Return [X, Y] of the center of cell containing provided text 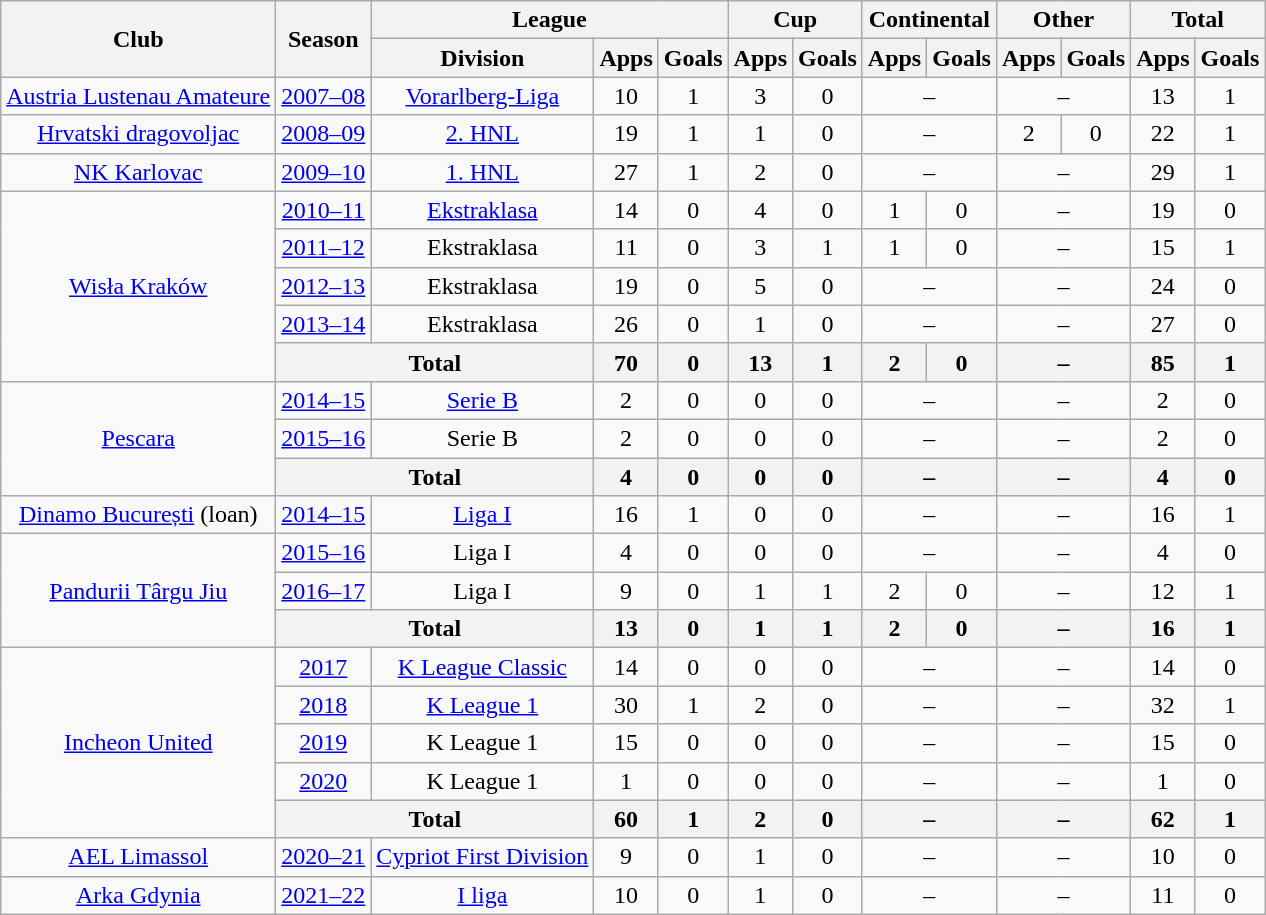
26 [626, 324]
Wisła Kraków [138, 286]
2009–10 [324, 172]
Season [324, 39]
I liga [482, 895]
Incheon United [138, 743]
NK Karlovac [138, 172]
32 [1163, 705]
Cypriot First Division [482, 857]
Arka Gdynia [138, 895]
2020–21 [324, 857]
2016–17 [324, 591]
30 [626, 705]
2007–08 [324, 96]
2020 [324, 781]
Pandurii Târgu Jiu [138, 591]
Vorarlberg-Liga [482, 96]
2021–22 [324, 895]
12 [1163, 591]
Dinamo București (loan) [138, 515]
Other [1063, 20]
2013–14 [324, 324]
Division [482, 58]
2008–09 [324, 134]
Continental [929, 20]
62 [1163, 819]
League [550, 20]
Cup [795, 20]
5 [760, 286]
24 [1163, 286]
Hrvatski dragovoljac [138, 134]
70 [626, 362]
Pescara [138, 438]
2012–13 [324, 286]
2018 [324, 705]
2. HNL [482, 134]
2017 [324, 667]
K League Classic [482, 667]
Austria Lustenau Amateure [138, 96]
AEL Limassol [138, 857]
60 [626, 819]
22 [1163, 134]
2019 [324, 743]
1. HNL [482, 172]
2010–11 [324, 210]
Club [138, 39]
29 [1163, 172]
85 [1163, 362]
2011–12 [324, 248]
